Locate the cell with the specified text and output its [x, y] center coordinate. 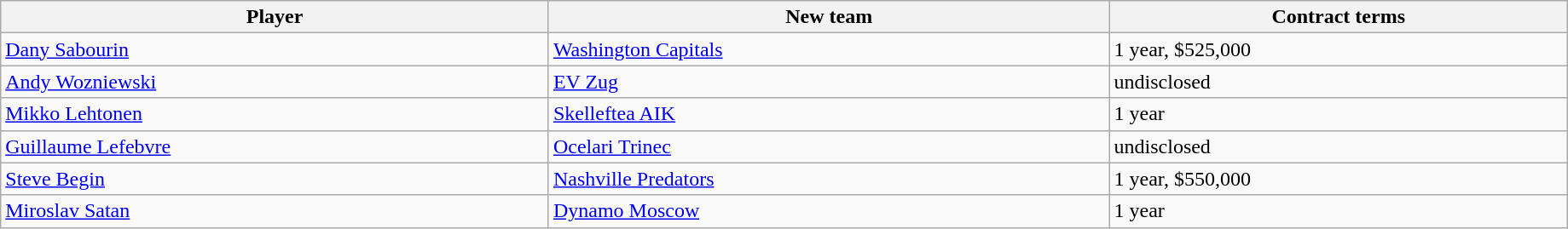
Skelleftea AIK [829, 114]
Steve Begin [275, 179]
Washington Capitals [829, 49]
Guillaume Lefebvre [275, 146]
Andy Wozniewski [275, 82]
Contract terms [1339, 17]
Player [275, 17]
Mikko Lehtonen [275, 114]
1 year, $550,000 [1339, 179]
EV Zug [829, 82]
Nashville Predators [829, 179]
1 year, $525,000 [1339, 49]
Ocelari Trinec [829, 146]
Dynamo Moscow [829, 211]
Miroslav Satan [275, 211]
New team [829, 17]
Dany Sabourin [275, 49]
